Identify which cell holds the provided text, then report its [X, Y] central coordinate. 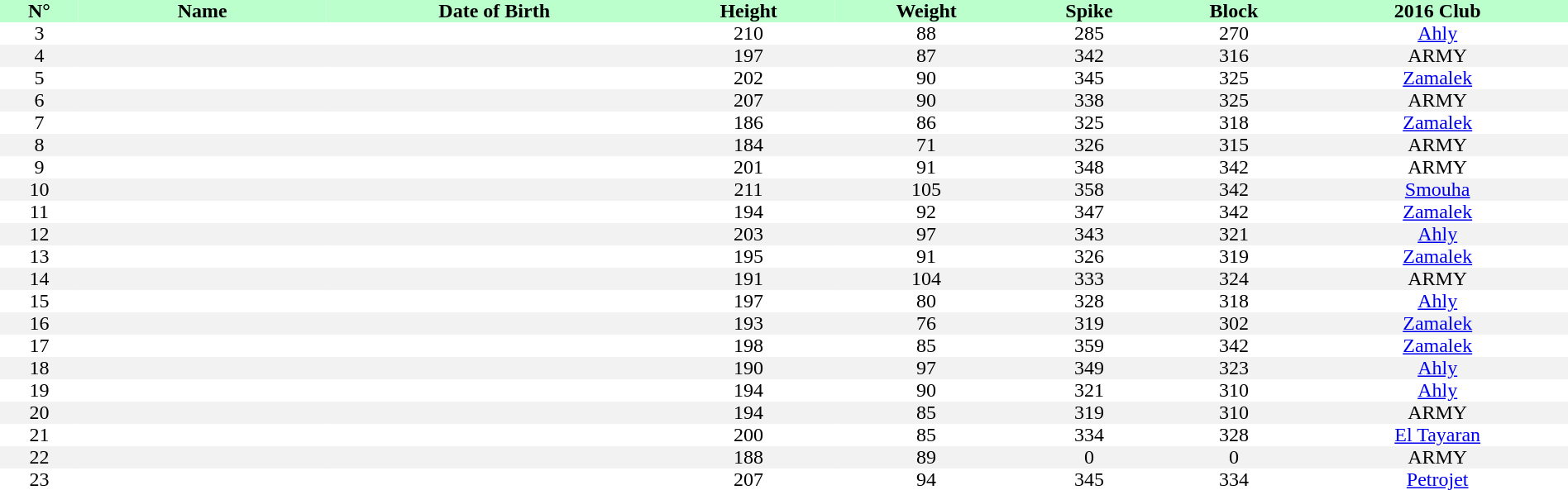
333 [1090, 279]
285 [1090, 33]
Spike [1090, 12]
315 [1234, 145]
Smouha [1437, 190]
359 [1090, 345]
18 [40, 369]
188 [749, 458]
10 [40, 190]
3 [40, 33]
9 [40, 167]
N° [40, 12]
Date of Birth [495, 12]
186 [749, 122]
Weight [926, 12]
Name [203, 12]
8 [40, 145]
184 [749, 145]
105 [926, 190]
20 [40, 413]
323 [1234, 369]
338 [1090, 101]
16 [40, 324]
2016 Club [1437, 12]
358 [1090, 190]
22 [40, 458]
4 [40, 56]
14 [40, 279]
12 [40, 235]
104 [926, 279]
15 [40, 301]
345 [1090, 78]
324 [1234, 279]
6 [40, 101]
349 [1090, 369]
17 [40, 345]
92 [926, 212]
200 [749, 435]
88 [926, 33]
203 [749, 235]
195 [749, 256]
5 [40, 78]
Height [749, 12]
334 [1090, 435]
202 [749, 78]
89 [926, 458]
21 [40, 435]
211 [749, 190]
201 [749, 167]
11 [40, 212]
7 [40, 122]
343 [1090, 235]
13 [40, 256]
71 [926, 145]
207 [749, 101]
El Tayaran [1437, 435]
86 [926, 122]
76 [926, 324]
80 [926, 301]
87 [926, 56]
348 [1090, 167]
190 [749, 369]
19 [40, 390]
270 [1234, 33]
347 [1090, 212]
Block [1234, 12]
302 [1234, 324]
198 [749, 345]
191 [749, 279]
193 [749, 324]
210 [749, 33]
316 [1234, 56]
